Scan for the cell matching the given text and deliver its [X, Y] coordinate at center. 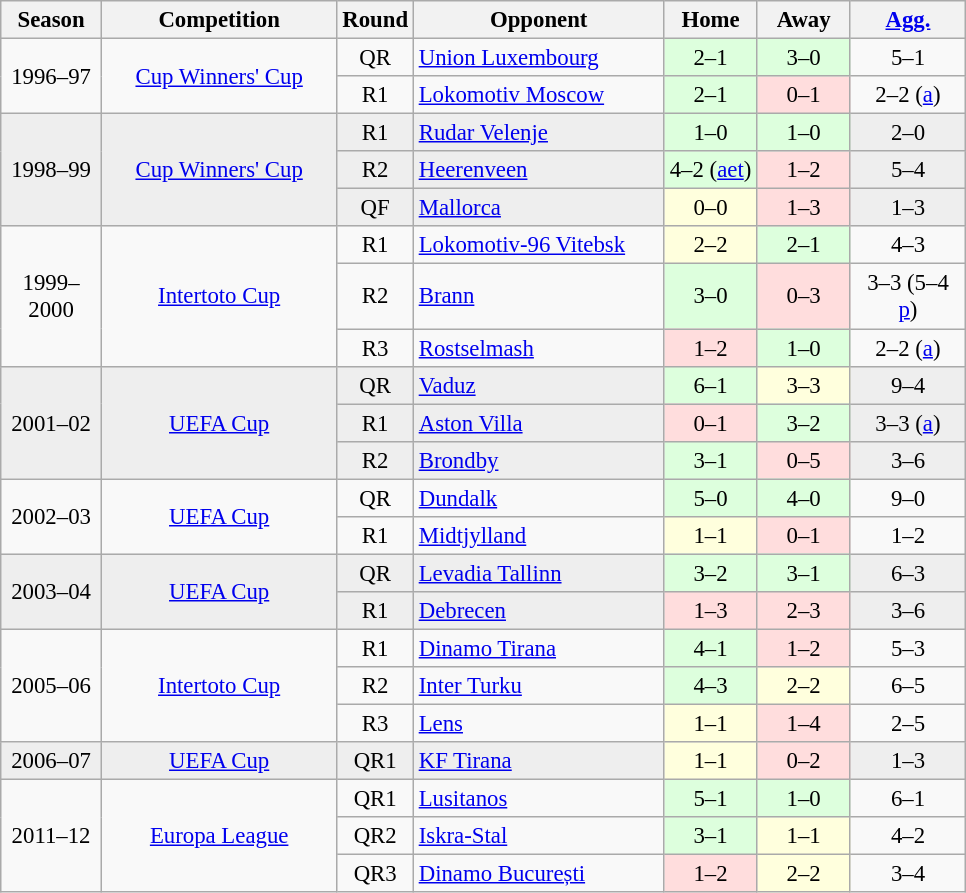
Aston Villa [538, 423]
1998–99 [52, 170]
Rostselmash [538, 348]
2001–02 [52, 422]
QR2 [375, 836]
Rudar Velenje [538, 133]
Heerenveen [538, 170]
6–3 [908, 573]
Brondby [538, 460]
4–1 [710, 648]
0–3 [804, 296]
Levadia Tallinn [538, 573]
Round [375, 20]
4–2 [908, 836]
2003–04 [52, 592]
KF Tirana [538, 761]
1999–2000 [52, 296]
5–3 [908, 648]
Lokomotiv Moscow [538, 95]
Competition [219, 20]
2–5 [908, 724]
3–3 (5–4 p) [908, 296]
0–5 [804, 460]
Season [52, 20]
Dinamo București [538, 874]
6–5 [908, 686]
1996–97 [52, 76]
Inter Turku [538, 686]
Agg. [908, 20]
Home [710, 20]
2006–07 [52, 761]
QR3 [375, 874]
5–0 [710, 498]
Opponent [538, 20]
9–4 [908, 385]
Iskra-Stal [538, 836]
Lens [538, 724]
Dinamo Tirana [538, 648]
Europa League [219, 836]
5–4 [908, 170]
2011–12 [52, 836]
2–3 [804, 611]
2002–03 [52, 516]
Union Luxembourg [538, 58]
4–0 [804, 498]
QF [375, 208]
Mallorca [538, 208]
2–0 [908, 133]
2005–06 [52, 686]
4–2 (aet) [710, 170]
9–0 [908, 498]
Lusitanos [538, 799]
3–3 (a) [908, 423]
0–2 [804, 761]
Dundalk [538, 498]
3–3 [804, 385]
Away [804, 20]
0–0 [710, 208]
Lokomotiv-96 Vitebsk [538, 245]
Debrecen [538, 611]
Vaduz [538, 385]
Midtjylland [538, 536]
1–4 [804, 724]
Brann [538, 296]
3–4 [908, 874]
